Find where the given text appears and provide that cell's center as [x, y] coordinate. 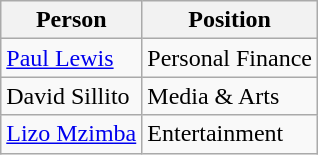
Person [72, 20]
Paul Lewis [72, 58]
Entertainment [230, 134]
Lizo Mzimba [72, 134]
David Sillito [72, 96]
Personal Finance [230, 58]
Position [230, 20]
Media & Arts [230, 96]
